Output the (x, y) coordinate of the center of the cell containing the given text.  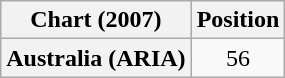
56 (238, 58)
Position (238, 20)
Chart (2007) (96, 20)
Australia (ARIA) (96, 58)
